Pinpoint the cell where the given text exists, returning its [x, y] midpoint coordinate. 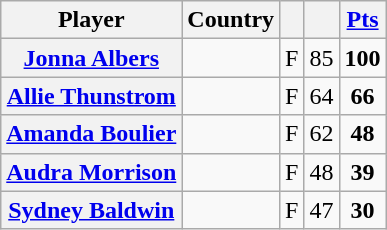
Audra Morrison [92, 172]
85 [322, 58]
Jonna Albers [92, 58]
30 [362, 210]
62 [322, 134]
Amanda Boulier [92, 134]
100 [362, 58]
47 [322, 210]
Sydney Baldwin [92, 210]
Pts [362, 20]
39 [362, 172]
66 [362, 96]
Allie Thunstrom [92, 96]
Country [231, 20]
Player [92, 20]
64 [322, 96]
